Determine the [X, Y] coordinate at the center of the cell enclosing the given text.  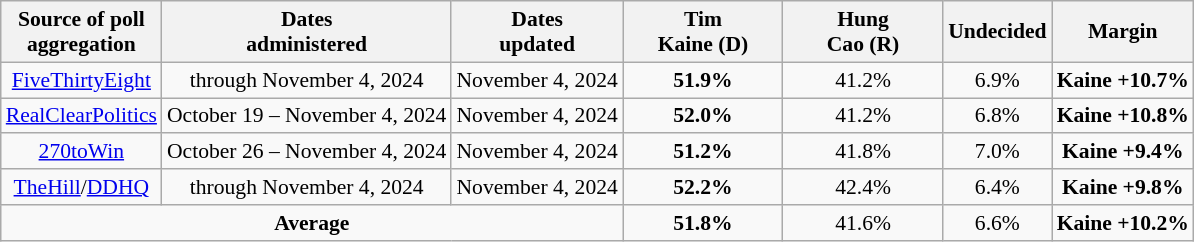
TimKaine (D) [703, 32]
Kaine +10.7% [1123, 80]
Average [312, 223]
6.8% [997, 116]
41.6% [863, 223]
52.0% [703, 116]
7.0% [997, 152]
52.2% [703, 187]
51.8% [703, 223]
Kaine +10.8% [1123, 116]
Kaine +9.8% [1123, 187]
TheHill/DDHQ [82, 187]
270toWin [82, 152]
6.4% [997, 187]
HungCao (R) [863, 32]
Source of pollaggregation [82, 32]
41.8% [863, 152]
Undecided [997, 32]
51.9% [703, 80]
October 19 – November 4, 2024 [307, 116]
FiveThirtyEight [82, 80]
Kaine +10.2% [1123, 223]
42.4% [863, 187]
RealClearPolitics [82, 116]
Kaine +9.4% [1123, 152]
51.2% [703, 152]
Margin [1123, 32]
6.6% [997, 223]
Datesupdated [536, 32]
Datesadministered [307, 32]
6.9% [997, 80]
October 26 – November 4, 2024 [307, 152]
